Scan for the cell matching the given text and deliver its [x, y] coordinate at center. 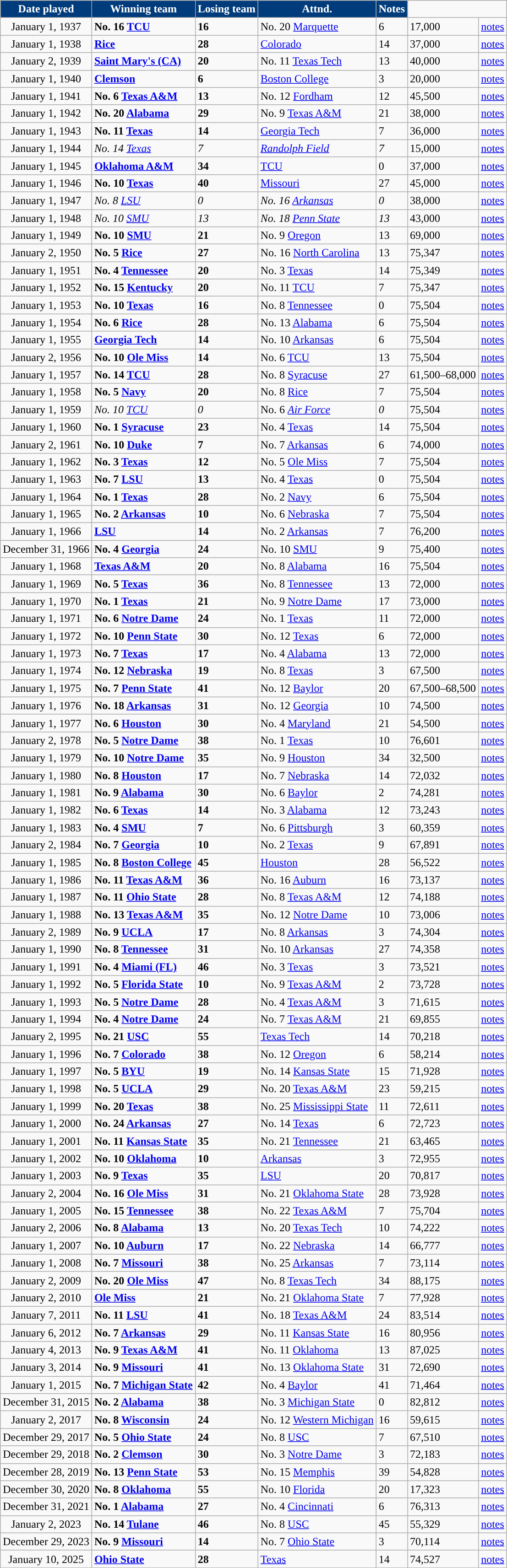
January 1, 1943 [46, 131]
No. 6 Houston [143, 723]
January 1, 1966 [46, 532]
No. 4 Georgia [143, 549]
January 1, 1964 [46, 496]
No. 5 Florida State [143, 984]
No. 4 Alabama [317, 653]
No. 3 Alabama [317, 810]
January 2, 1978 [46, 740]
January 1, 1985 [46, 862]
No. 24 Arkansas [143, 1124]
No. 11 TCU [317, 288]
74,188 [443, 897]
January 1, 1945 [46, 166]
No. 8 Houston [143, 776]
No. 8 Boston College [143, 862]
No. 8 Oklahoma [143, 1489]
January 1, 1972 [46, 636]
No. 6 Notre Dame [143, 619]
No. 8 Syracuse [317, 375]
54,500 [443, 723]
No. 6 Pittsburgh [317, 828]
No. 13 Texas A&M [143, 915]
67,510 [443, 1437]
No. 18 Arkansas [143, 706]
No. 20 Texas Tech [317, 1228]
No. 20 Alabama [143, 113]
January 10, 2025 [46, 1559]
Texas Tech [317, 1036]
No. 15 Kentucky [143, 288]
No. 20 Marquette [317, 27]
69,000 [443, 236]
January 1, 1977 [46, 723]
January 2, 1961 [46, 444]
January 1, 1951 [46, 270]
63,465 [443, 1141]
January 1, 1938 [46, 44]
71,615 [443, 1002]
No. 16 TCU [143, 27]
December 30, 2020 [46, 1489]
58,214 [443, 1054]
36,000 [443, 131]
No. 22 Nebraska [317, 1245]
No. 8 Texas Tech [317, 1280]
No. 6 Texas [143, 810]
January 1, 1955 [46, 340]
No. 4 Tennessee [143, 270]
Oklahoma A&M [143, 166]
January 1, 2005 [46, 1211]
January 1, 2015 [46, 1385]
No. 12 Baylor [317, 688]
60,359 [443, 828]
No. 5 Navy [143, 392]
January 1, 1937 [46, 27]
74,222 [443, 1228]
82,812 [443, 1402]
No. 4 Maryland [317, 723]
January 1, 1974 [46, 671]
January 1, 1998 [46, 1089]
January 1, 1990 [46, 949]
No. 12 Texas [317, 636]
No. 1 Alabama [143, 1507]
40,000 [443, 61]
74,500 [443, 706]
No. 2 Navy [317, 496]
No. 6 Air Force [317, 410]
No. 12 Georgia [317, 706]
No. 7 Texas A&M [317, 1019]
January 1, 1994 [46, 1019]
January 2, 2006 [46, 1228]
January 1, 1999 [46, 1106]
No. 11 Texas Tech [317, 61]
No. 25 Arkansas [317, 1263]
January 1, 1944 [46, 148]
No. 4 Texas A&M [317, 1002]
Losing team [226, 9]
70,218 [443, 1036]
No. 10 Oklahoma [143, 1158]
45,000 [443, 183]
January 1, 2008 [46, 1263]
71,928 [443, 1072]
No. 3 Notre Dame [317, 1455]
January 4, 2013 [46, 1350]
Texas A&M [143, 566]
No. 6 Baylor [317, 793]
January 1, 1997 [46, 1072]
59,215 [443, 1089]
75,349 [443, 270]
No. 25 Mississippi State [317, 1106]
74,304 [443, 932]
No. 8 Texas [317, 671]
No. 9 Texas [143, 1176]
Attnd. [317, 9]
17,323 [443, 1489]
TCU [317, 166]
No. 12 Nebraska [143, 671]
53 [226, 1472]
Ole Miss [143, 1298]
No. 2 Texas [317, 845]
74,281 [443, 793]
No. 7 Ohio State [317, 1541]
January 2, 1939 [46, 61]
39 [392, 1472]
55,329 [443, 1524]
December 28, 2019 [46, 1472]
January 1, 1983 [46, 828]
No. 7 Texas [143, 653]
January 1, 1948 [46, 218]
No. 12 Western Michigan [317, 1420]
No. 5 Ohio State [143, 1437]
January 1, 1942 [46, 113]
73,006 [443, 915]
74,358 [443, 949]
January 1, 1973 [46, 653]
No. 12 Notre Dame [317, 915]
70,817 [443, 1176]
43,000 [443, 218]
72,183 [443, 1455]
20,000 [443, 79]
Missouri [317, 183]
73,137 [443, 880]
No. 10 Penn State [143, 636]
47 [226, 1280]
66,777 [443, 1245]
No. 2 Alabama [143, 1402]
67,500–68,500 [443, 688]
69,855 [443, 1019]
73,728 [443, 984]
No. 12 Oregon [317, 1054]
January 1, 1981 [46, 793]
No. 21 USC [143, 1036]
83,514 [443, 1315]
January 7, 2011 [46, 1315]
January 2, 1995 [46, 1036]
Arkansas [317, 1158]
No. 6 TCU [317, 357]
January 2, 2004 [46, 1193]
January 2, 2010 [46, 1298]
January 1, 1957 [46, 375]
75,704 [443, 1211]
Ohio State [143, 1559]
No. 15 Memphis [317, 1472]
No. 5 UCLA [143, 1089]
No. 10 TCU [143, 410]
January 1, 2002 [46, 1158]
No. 8 Wisconsin [143, 1420]
70,114 [443, 1541]
Rice [143, 44]
January 1, 1975 [46, 688]
No. 13 Penn State [143, 1472]
No. 14 TCU [143, 375]
January 1, 1946 [46, 183]
January 1, 1962 [46, 462]
No. 6 Nebraska [317, 514]
January 1, 1976 [46, 706]
74,000 [443, 444]
December 31, 2015 [46, 1402]
January 1, 1954 [46, 323]
No. 12 Fordham [317, 96]
73,114 [443, 1263]
No. 4 Cincinnati [317, 1507]
No. 22 Texas A&M [317, 1211]
January 1, 2000 [46, 1124]
72,955 [443, 1158]
January 1, 1949 [46, 236]
No. 10 Florida [317, 1489]
Notes [392, 9]
No. 2 Clemson [143, 1455]
No. 11 Texas A&M [143, 880]
January 1, 2003 [46, 1176]
73,243 [443, 810]
45,500 [443, 96]
No. 7 LSU [143, 479]
No. 6 Texas A&M [143, 96]
76,601 [443, 740]
No. 9 Alabama [143, 793]
January 1, 2001 [46, 1141]
Date played [46, 9]
80,956 [443, 1333]
No. 3 Michigan State [317, 1402]
72,690 [443, 1368]
77,928 [443, 1298]
No. 13 Alabama [317, 323]
No. 7 Penn State [143, 688]
17,000 [443, 27]
42 [226, 1385]
71,464 [443, 1385]
December 29, 2023 [46, 1541]
January 1, 1991 [46, 967]
74,527 [443, 1559]
67,500 [443, 671]
No. 6 Rice [143, 323]
67,891 [443, 845]
No. 7 Colorado [143, 1054]
No. 8 Arkansas [317, 932]
No. 9 Houston [317, 758]
No. 14 Tulane [143, 1524]
32,500 [443, 758]
Colorado [317, 44]
No. 10 Duke [143, 444]
75,400 [443, 549]
No. 5 Texas [143, 584]
January 1, 1988 [46, 915]
No. 5 Rice [143, 253]
January 1, 1979 [46, 758]
No. 4 Miami (FL) [143, 967]
No. 16 North Carolina [317, 253]
No. 18 Penn State [317, 218]
December 29, 2017 [46, 1437]
No. 20 Ole Miss [143, 1280]
January 2, 2023 [46, 1524]
No. 9 Oregon [317, 236]
January 1, 1953 [46, 305]
January 1, 1969 [46, 584]
No. 20 Texas [143, 1106]
88,175 [443, 1280]
15 [392, 1072]
No. 7 Georgia [143, 845]
Winning team [143, 9]
No. 11 Texas [143, 131]
73,928 [443, 1193]
No. 21 Tennessee [317, 1141]
No. 8 Texas A&M [317, 897]
No. 15 Tennessee [143, 1211]
No. 20 Texas A&M [317, 1089]
January 2, 1984 [46, 845]
January 1, 1982 [46, 810]
Clemson [143, 79]
January 1, 1986 [46, 880]
Randolph Field [317, 148]
January 2, 2017 [46, 1420]
January 1, 1941 [46, 96]
15,000 [443, 148]
No. 4 Baylor [317, 1385]
December 31, 2021 [46, 1507]
72,032 [443, 776]
January 2, 2009 [46, 1280]
January 1, 1959 [46, 410]
73,000 [443, 601]
January 1, 1996 [46, 1054]
No. 7 Nebraska [317, 776]
January 1, 1987 [46, 897]
January 1, 1960 [46, 427]
87,025 [443, 1350]
56,522 [443, 862]
January 1, 2007 [46, 1245]
No. 18 Texas A&M [317, 1315]
No. 7 Missouri [143, 1263]
January 1, 1963 [46, 479]
No. 7 Michigan State [143, 1385]
January 1, 1980 [46, 776]
No. 11 Ohio State [143, 897]
January 2, 1950 [46, 253]
72,723 [443, 1124]
No. 14 Kansas State [317, 1072]
January 6, 2012 [46, 1333]
Texas [317, 1559]
No. 8 Rice [317, 392]
January 1, 1940 [46, 79]
January 1, 1992 [46, 984]
No. 10 Ole Miss [143, 357]
No. 1 Syracuse [143, 427]
No. 5 Ole Miss [317, 462]
Saint Mary's (CA) [143, 61]
January 1, 1958 [46, 392]
No. 16 Arkansas [317, 200]
72,611 [443, 1106]
73,521 [443, 967]
76,200 [443, 532]
No. 10 Notre Dame [143, 758]
No. 11 LSU [143, 1315]
January 2, 1989 [46, 932]
January 1, 1993 [46, 1002]
January 1, 1965 [46, 514]
61,500–68,000 [443, 375]
59,615 [443, 1420]
No. 5 BYU [143, 1072]
Boston College [317, 79]
No. 8 LSU [143, 200]
No. 9 UCLA [143, 932]
No. 16 Auburn [317, 880]
No. 16 Ole Miss [143, 1193]
No. 10 Auburn [143, 1245]
54,828 [443, 1472]
January 1, 1971 [46, 619]
January 3, 2014 [46, 1368]
December 31, 1966 [46, 549]
76,313 [443, 1507]
January 1, 1970 [46, 601]
No. 4 Notre Dame [143, 1019]
No. 13 Oklahoma State [317, 1368]
December 29, 2018 [46, 1455]
No. 9 Notre Dame [317, 601]
40 [226, 183]
Houston [317, 862]
No. 11 Oklahoma [317, 1350]
January 1, 1952 [46, 288]
January 1, 1947 [46, 200]
January 2, 1956 [46, 357]
No. 4 SMU [143, 828]
January 1, 1968 [46, 566]
